Pinpoint the cell where the given text exists, returning its (x, y) midpoint coordinate. 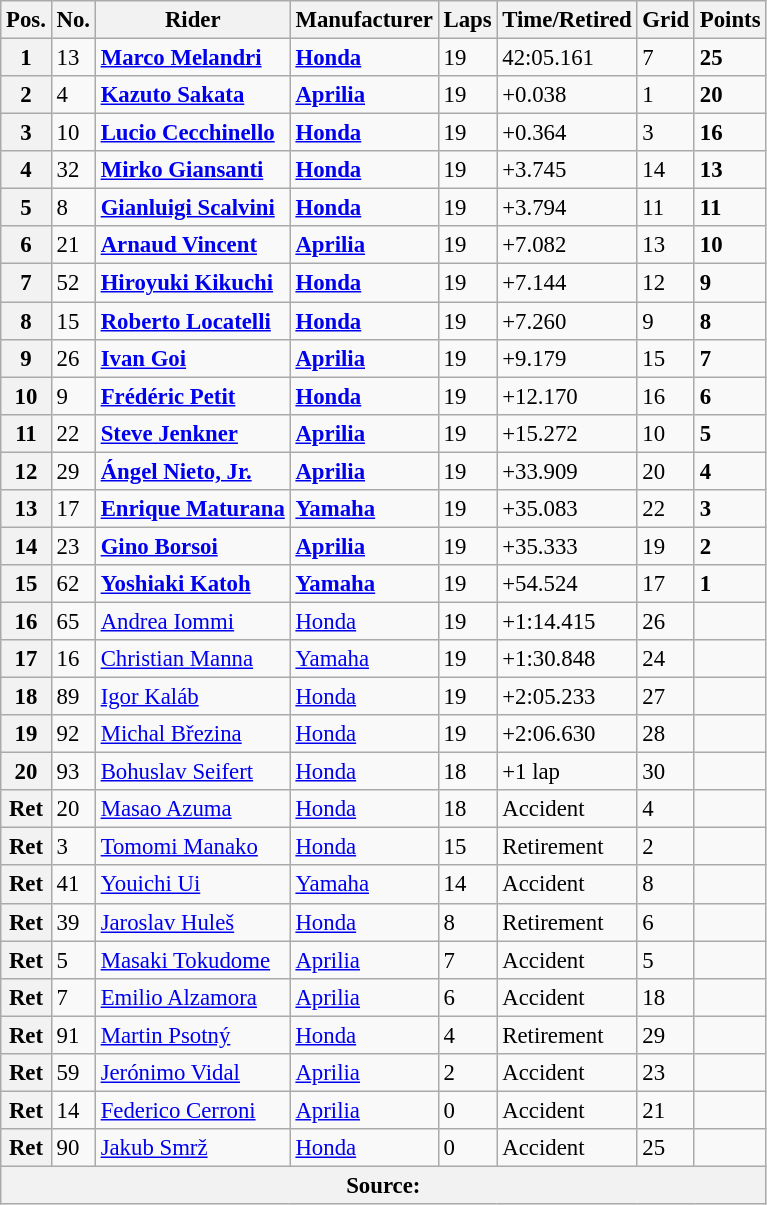
Arnaud Vincent (192, 245)
32 (73, 170)
Manufacturer (364, 20)
+2:06.630 (567, 734)
+2:05.233 (567, 697)
91 (73, 1035)
92 (73, 734)
Martin Psotný (192, 1035)
Tomomi Manako (192, 847)
24 (666, 659)
Kazuto Sakata (192, 95)
Roberto Locatelli (192, 321)
Mirko Giansanti (192, 170)
Emilio Alzamora (192, 997)
+9.179 (567, 358)
+0.038 (567, 95)
Rider (192, 20)
No. (73, 20)
Michal Březina (192, 734)
Gino Borsoi (192, 546)
93 (73, 772)
Jakub Smrž (192, 1148)
Pos. (26, 20)
Gianluigi Scalvini (192, 208)
Time/Retired (567, 20)
27 (666, 697)
65 (73, 621)
+1:14.415 (567, 621)
+12.170 (567, 396)
Andrea Iommi (192, 621)
+7.144 (567, 283)
59 (73, 1073)
Masaki Tokudome (192, 960)
Federico Cerroni (192, 1110)
Igor Kaláb (192, 697)
Enrique Maturana (192, 509)
Laps (468, 20)
Ángel Nieto, Jr. (192, 471)
+1 lap (567, 772)
90 (73, 1148)
42:05.161 (567, 58)
Jerónimo Vidal (192, 1073)
Grid (666, 20)
52 (73, 283)
+0.364 (567, 133)
Christian Manna (192, 659)
Frédéric Petit (192, 396)
Masao Azuma (192, 809)
Source: (384, 1185)
39 (73, 922)
Hiroyuki Kikuchi (192, 283)
+7.260 (567, 321)
+3.794 (567, 208)
30 (666, 772)
Bohuslav Seifert (192, 772)
Points (730, 20)
Lucio Cecchinello (192, 133)
+1:30.848 (567, 659)
Yoshiaki Katoh (192, 584)
+35.083 (567, 509)
62 (73, 584)
Ivan Goi (192, 358)
89 (73, 697)
+7.082 (567, 245)
Marco Melandri (192, 58)
+33.909 (567, 471)
+15.272 (567, 433)
28 (666, 734)
Steve Jenkner (192, 433)
+3.745 (567, 170)
41 (73, 885)
+35.333 (567, 546)
+54.524 (567, 584)
Jaroslav Huleš (192, 922)
Youichi Ui (192, 885)
